For the text-containing cell, return its midpoint in [x, y] coordinate format. 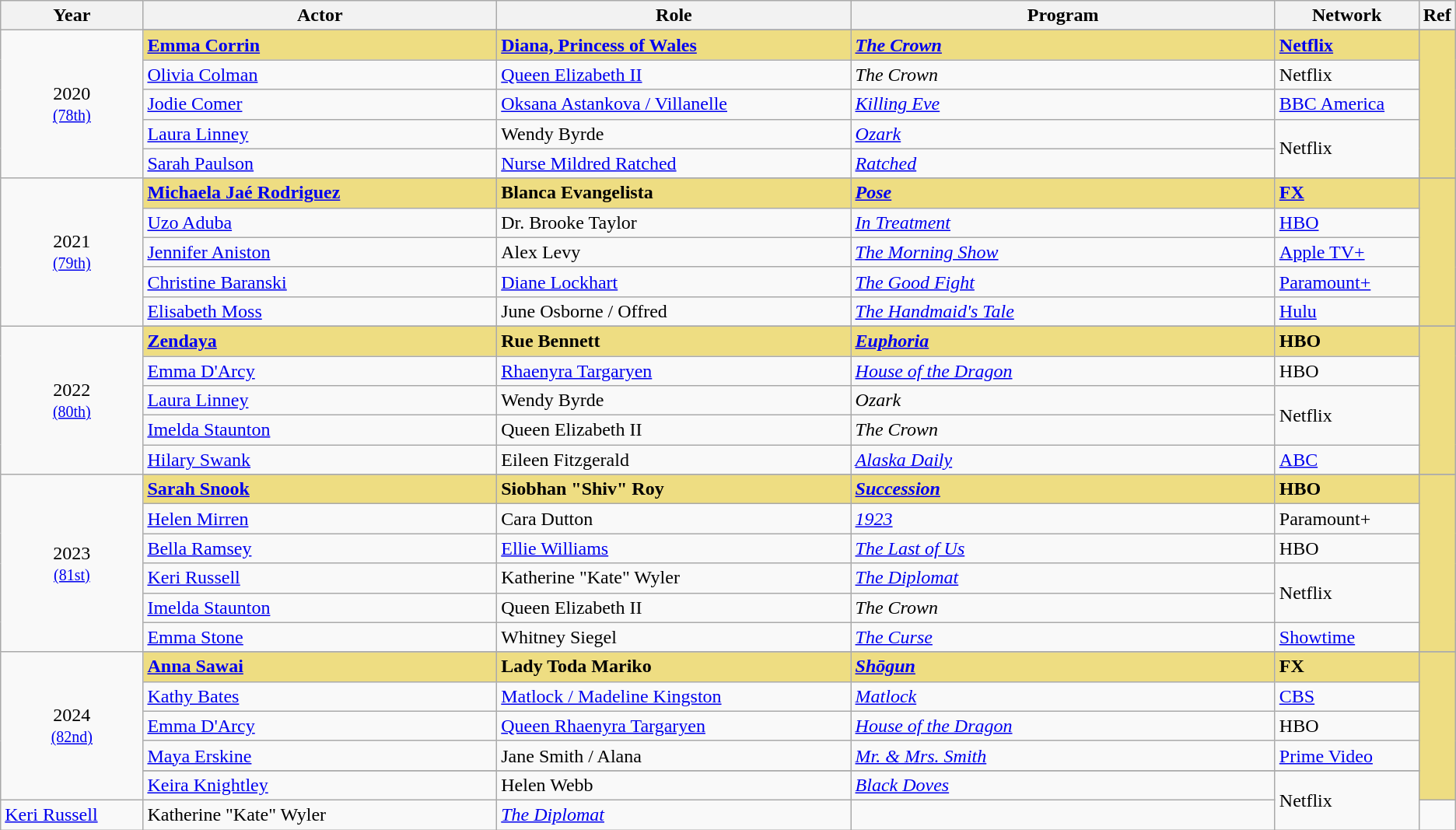
Apple TV+ [1347, 252]
Emma Stone [320, 637]
Ellie Williams [674, 548]
Network [1347, 16]
Elisabeth Moss [320, 311]
Jodie Comer [320, 104]
CBS [1347, 696]
Blanca Evangelista [674, 193]
Diane Lockhart [674, 282]
Dr. Brooke Taylor [674, 222]
Uzo Aduba [320, 222]
Zendaya [320, 341]
Showtime [1347, 637]
The Morning Show [1062, 252]
Rhaenyra Targaryen [674, 371]
Pose [1062, 193]
Ref [1437, 16]
Helen Mirren [320, 519]
Kathy Bates [320, 696]
Alaska Daily [1062, 460]
Hulu [1347, 311]
Sarah Snook [320, 489]
ABC [1347, 460]
Queen Rhaenyra Targaryen [674, 726]
Olivia Colman [320, 75]
2024 (82nd) [72, 726]
Whitney Siegel [674, 637]
The Good Fight [1062, 282]
Actor [320, 16]
Bella Ramsey [320, 548]
Michaela Jaé Rodriguez [320, 193]
Shōgun [1062, 667]
Ratched [1062, 163]
Diana, Princess of Wales [674, 45]
Euphoria [1062, 341]
Matlock [1062, 696]
Prime Video [1347, 755]
Hilary Swank [320, 460]
Matlock / Madeline Kingston [674, 696]
2020 (78th) [72, 104]
Anna Sawai [320, 667]
Year [72, 16]
Jennifer Aniston [320, 252]
Maya Erskine [320, 755]
Keira Knightley [320, 785]
In Treatment [1062, 222]
Black Doves [1062, 785]
BBC America [1347, 104]
June Osborne / Offred [674, 311]
Eileen Fitzgerald [674, 460]
Program [1062, 16]
Alex Levy [674, 252]
Jane Smith / Alana [674, 755]
Emma Corrin [320, 45]
2021 (79th) [72, 252]
2023 (81st) [72, 563]
The Last of Us [1062, 548]
Mr. & Mrs. Smith [1062, 755]
Succession [1062, 489]
Role [674, 16]
The Handmaid's Tale [1062, 311]
Nurse Mildred Ratched [674, 163]
Killing Eve [1062, 104]
Oksana Astankova / Villanelle [674, 104]
Helen Webb [674, 785]
Christine Baranski [320, 282]
Cara Dutton [674, 519]
Lady Toda Mariko [674, 667]
Rue Bennett [674, 341]
Sarah Paulson [320, 163]
2022 (80th) [72, 400]
Siobhan "Shiv" Roy [674, 489]
1923 [1062, 519]
The Curse [1062, 637]
